From the cell containing the given text, extract its center point as (X, Y) coordinate. 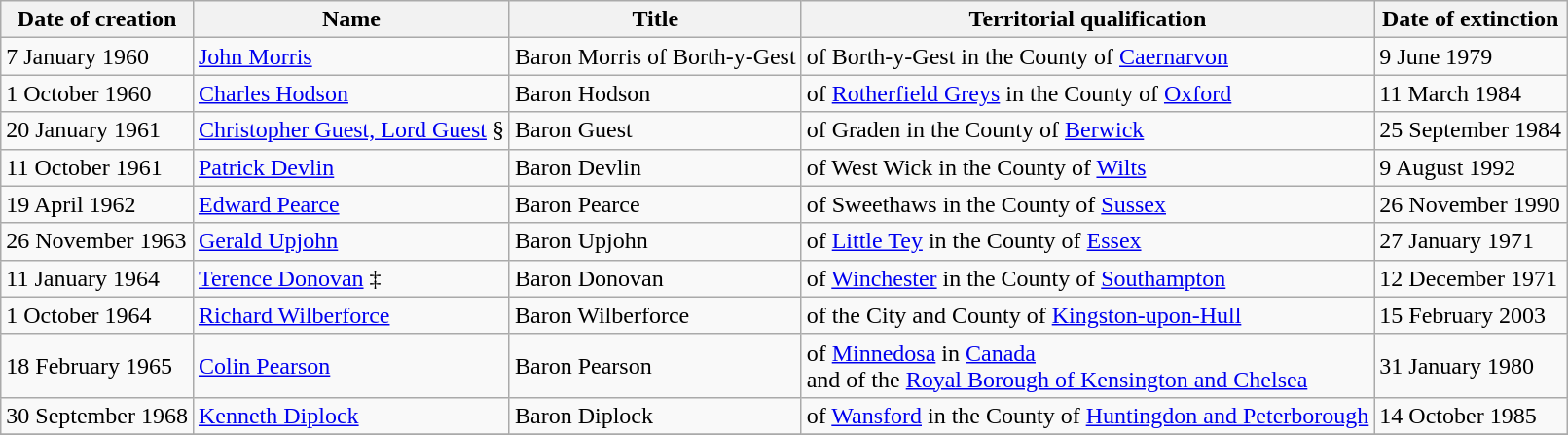
7 January 1960 (97, 56)
Baron Devlin (655, 167)
11 January 1964 (97, 278)
Baron Pearce (655, 204)
of Borth-y-Gest in the County of Caernarvon (1088, 56)
Territorial qualification (1088, 19)
Baron Hodson (655, 93)
20 January 1961 (97, 130)
Baron Upjohn (655, 241)
of Little Tey in the County of Essex (1088, 241)
of Winchester in the County of Southampton (1088, 278)
25 September 1984 (1471, 130)
Baron Diplock (655, 416)
11 March 1984 (1471, 93)
Colin Pearson (350, 366)
of Wansford in the County of Huntingdon and Peterborough (1088, 416)
Date of creation (97, 19)
Christopher Guest, Lord Guest § (350, 130)
9 June 1979 (1471, 56)
Date of extinction (1471, 19)
John Morris (350, 56)
1 October 1964 (97, 315)
Patrick Devlin (350, 167)
11 October 1961 (97, 167)
Baron Morris of Borth-y-Gest (655, 56)
of Graden in the County of Berwick (1088, 130)
12 December 1971 (1471, 278)
9 August 1992 (1471, 167)
of Sweethaws in the County of Sussex (1088, 204)
of Rotherfield Greys in the County of Oxford (1088, 93)
26 November 1990 (1471, 204)
Gerald Upjohn (350, 241)
Kenneth Diplock (350, 416)
of the City and County of Kingston-upon-Hull (1088, 315)
Baron Donovan (655, 278)
Edward Pearce (350, 204)
Baron Wilberforce (655, 315)
31 January 1980 (1471, 366)
19 April 1962 (97, 204)
Terence Donovan ‡ (350, 278)
15 February 2003 (1471, 315)
Baron Guest (655, 130)
Charles Hodson (350, 93)
of West Wick in the County of Wilts (1088, 167)
of Minnedosa in Canadaand of the Royal Borough of Kensington and Chelsea (1088, 366)
14 October 1985 (1471, 416)
Baron Pearson (655, 366)
Title (655, 19)
1 October 1960 (97, 93)
30 September 1968 (97, 416)
Richard Wilberforce (350, 315)
Name (350, 19)
27 January 1971 (1471, 241)
26 November 1963 (97, 241)
18 February 1965 (97, 366)
